Capture the cell that displays the provided text and extract its [X, Y] central coordinate. 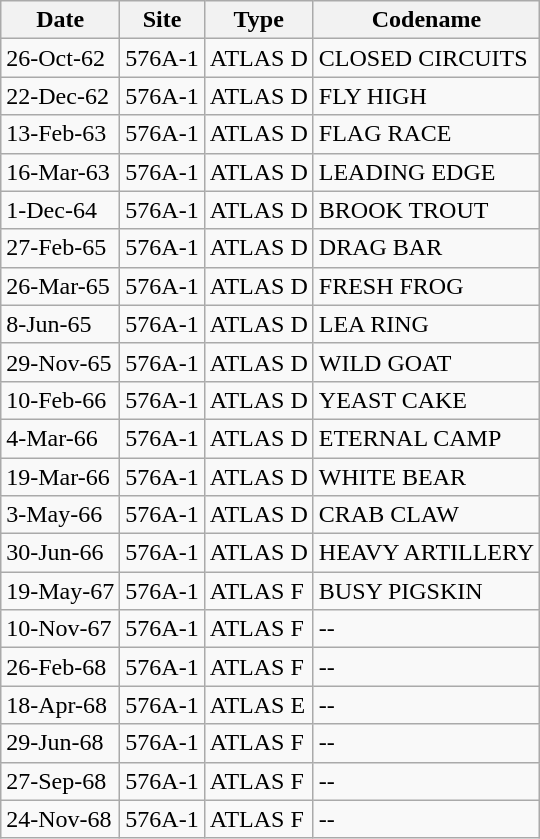
FLY HIGH [426, 96]
CRAB CLAW [426, 515]
18-Apr-68 [60, 705]
FRESH FROG [426, 286]
26-Mar-65 [60, 286]
Date [60, 20]
CLOSED CIRCUITS [426, 58]
26-Feb-68 [60, 667]
19-May-67 [60, 591]
LEA RING [426, 324]
BUSY PIGSKIN [426, 591]
19-Mar-66 [60, 477]
29-Jun-68 [60, 743]
BROOK TROUT [426, 210]
FLAG RACE [426, 134]
8-Jun-65 [60, 324]
HEAVY ARTILLERY [426, 553]
27-Feb-65 [60, 248]
4-Mar-66 [60, 438]
WILD GOAT [426, 362]
3-May-66 [60, 515]
ATLAS E [258, 705]
ETERNAL CAMP [426, 438]
WHITE BEAR [426, 477]
Type [258, 20]
10-Nov-67 [60, 629]
24-Nov-68 [60, 819]
Codename [426, 20]
DRAG BAR [426, 248]
Site [162, 20]
10-Feb-66 [60, 400]
13-Feb-63 [60, 134]
26-Oct-62 [60, 58]
22-Dec-62 [60, 96]
1-Dec-64 [60, 210]
YEAST CAKE [426, 400]
29-Nov-65 [60, 362]
16-Mar-63 [60, 172]
LEADING EDGE [426, 172]
30-Jun-66 [60, 553]
27-Sep-68 [60, 781]
